Detect which cell encompasses the target text, then output its (X, Y) center coordinate. 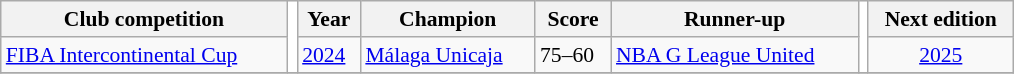
Next edition (940, 19)
2024 (328, 55)
Málaga Unicaja (448, 55)
FIBA Intercontinental Cup (144, 55)
2025 (940, 55)
Score (573, 19)
Year (328, 19)
Club competition (144, 19)
Runner-up (734, 19)
NBA G League United (734, 55)
75–60 (573, 55)
Champion (448, 19)
